Capture the cell that displays the provided text and extract its [X, Y] central coordinate. 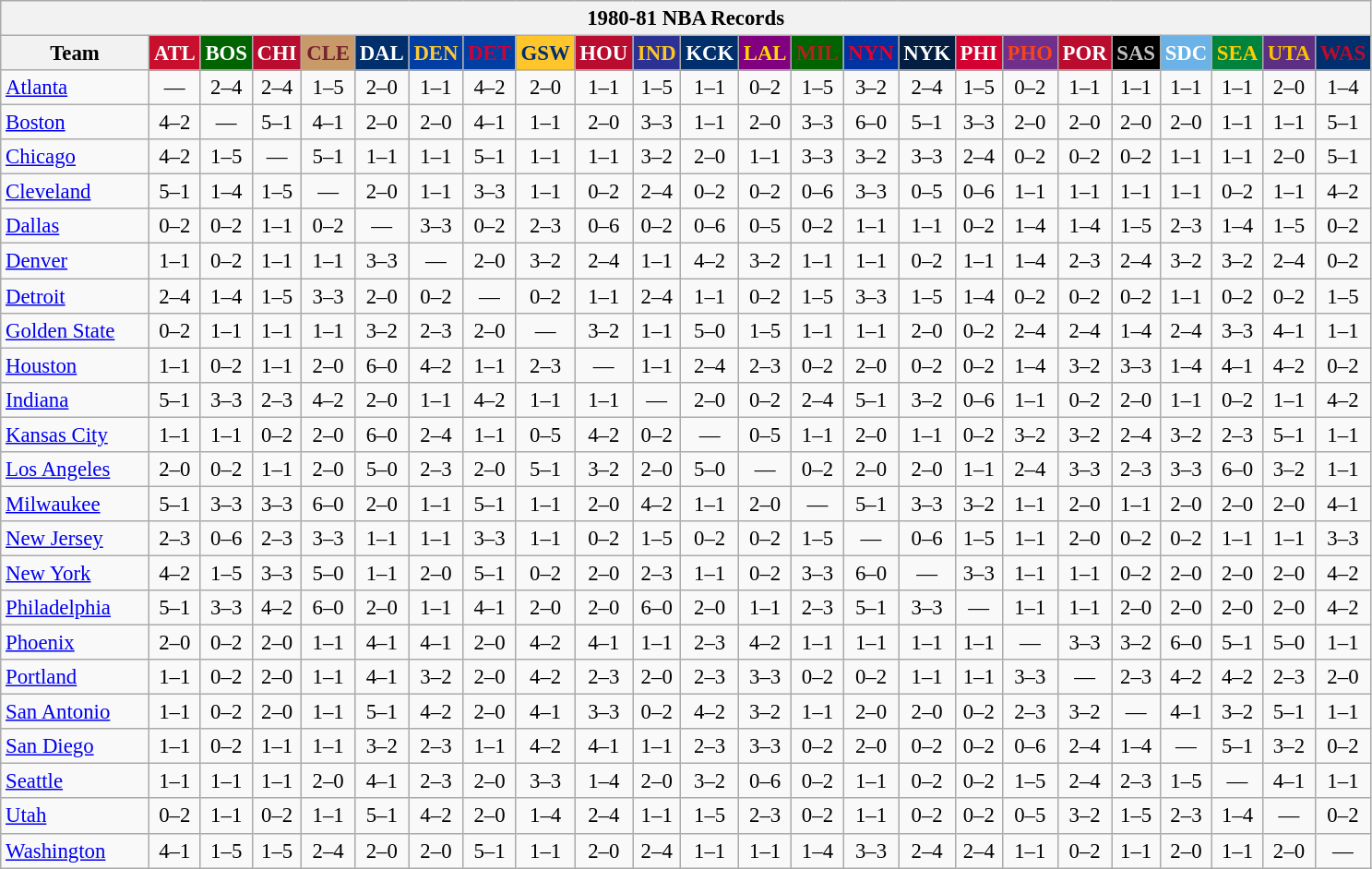
SAS [1136, 54]
San Diego [76, 746]
Indiana [76, 399]
Detroit [76, 296]
Chicago [76, 157]
Houston [76, 365]
Dallas [76, 226]
NYN [871, 54]
New Jersey [76, 539]
MIL [817, 54]
POR [1085, 54]
NYK [926, 54]
Utah [76, 816]
Golden State [76, 330]
CLE [328, 54]
Atlanta [76, 88]
DEN [435, 54]
GSW [545, 54]
UTA [1288, 54]
Kansas City [76, 434]
KCK [710, 54]
Washington [76, 851]
Milwaukee [76, 504]
Cleveland [76, 192]
HOU [603, 54]
1980-81 NBA Records [686, 18]
ATL [174, 54]
LAL [764, 54]
BOS [226, 54]
Philadelphia [76, 608]
WAS [1342, 54]
Seattle [76, 781]
DAL [382, 54]
San Antonio [76, 712]
Boston [76, 123]
SEA [1238, 54]
IND [657, 54]
Phoenix [76, 643]
Los Angeles [76, 470]
PHO [1030, 54]
Team [76, 54]
SDC [1186, 54]
Denver [76, 261]
DET [489, 54]
Portland [76, 677]
New York [76, 573]
CHI [277, 54]
PHI [978, 54]
